Provide the [X, Y] coordinate of the cell's center where the given text is located.  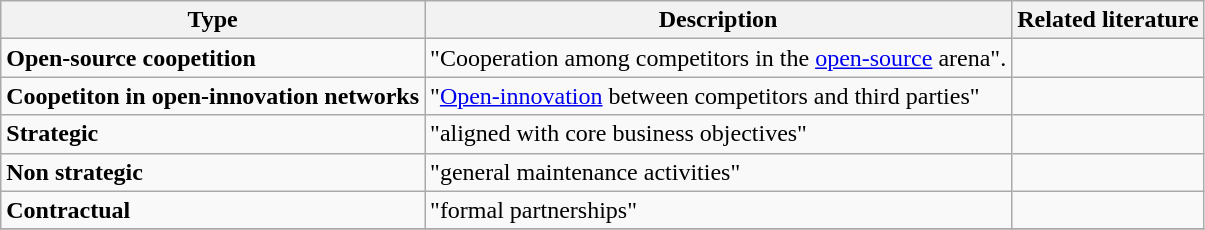
Type [213, 20]
"general maintenance activities" [718, 172]
Strategic [213, 134]
"formal partnerships" [718, 210]
Description [718, 20]
Related literature [1108, 20]
Open-source coopetition [213, 58]
Contractual [213, 210]
Coopetiton in open-innovation networks [213, 96]
"Open-innovation between competitors and third parties" [718, 96]
Non strategic [213, 172]
"aligned with core business objectives" [718, 134]
"Cooperation among competitors in the open-source arena". [718, 58]
